Pinpoint the cell where the given text exists, returning its (X, Y) midpoint coordinate. 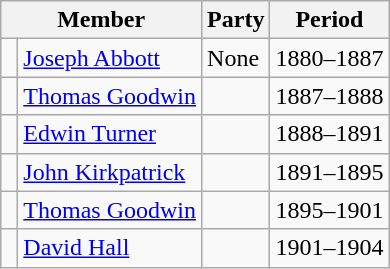
John Kirkpatrick (110, 172)
David Hall (110, 248)
Joseph Abbott (110, 58)
1887–1888 (330, 96)
Party (236, 20)
1895–1901 (330, 210)
Period (330, 20)
1901–1904 (330, 248)
Edwin Turner (110, 134)
Member (102, 20)
1891–1895 (330, 172)
None (236, 58)
1888–1891 (330, 134)
1880–1887 (330, 58)
